Identify which cell holds the provided text, then report its (x, y) central coordinate. 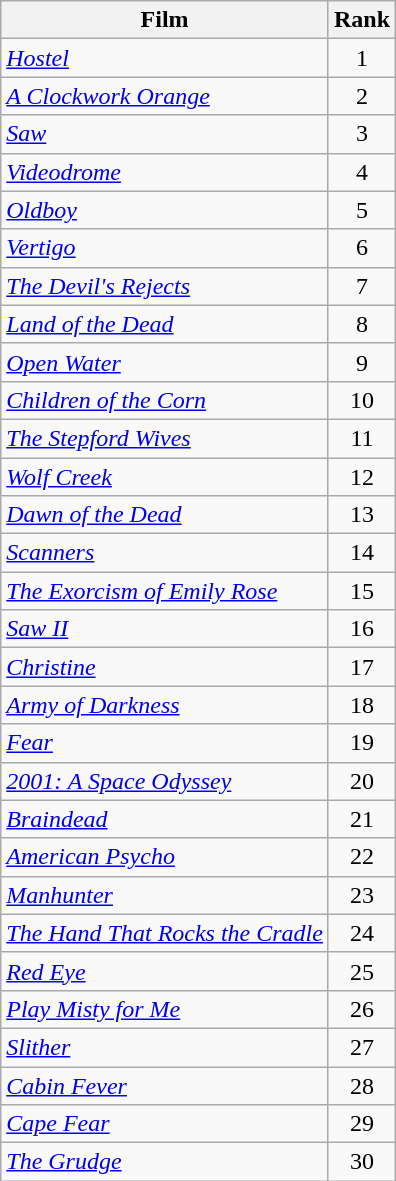
The Grudge (165, 1162)
2001: A Space Odyssey (165, 781)
The Devil's Rejects (165, 286)
25 (362, 971)
Cape Fear (165, 1124)
The Exorcism of Emily Rose (165, 591)
Vertigo (165, 248)
22 (362, 857)
American Psycho (165, 857)
23 (362, 895)
Fear (165, 743)
Manhunter (165, 895)
28 (362, 1085)
Dawn of the Dead (165, 515)
Army of Darkness (165, 705)
Braindead (165, 819)
26 (362, 1009)
Saw II (165, 629)
A Clockwork Orange (165, 96)
17 (362, 667)
29 (362, 1124)
7 (362, 286)
3 (362, 134)
10 (362, 400)
Hostel (165, 58)
27 (362, 1047)
4 (362, 172)
1 (362, 58)
6 (362, 248)
Film (165, 20)
2 (362, 96)
13 (362, 515)
Wolf Creek (165, 477)
21 (362, 819)
Open Water (165, 362)
Christine (165, 667)
Saw (165, 134)
15 (362, 591)
Red Eye (165, 971)
24 (362, 933)
Slither (165, 1047)
19 (362, 743)
Rank (362, 20)
14 (362, 553)
The Hand That Rocks the Cradle (165, 933)
Oldboy (165, 210)
16 (362, 629)
11 (362, 438)
Scanners (165, 553)
Land of the Dead (165, 324)
18 (362, 705)
Cabin Fever (165, 1085)
Videodrome (165, 172)
The Stepford Wives (165, 438)
5 (362, 210)
Play Misty for Me (165, 1009)
8 (362, 324)
20 (362, 781)
9 (362, 362)
12 (362, 477)
Children of the Corn (165, 400)
30 (362, 1162)
